Capture the cell that displays the provided text and extract its [x, y] central coordinate. 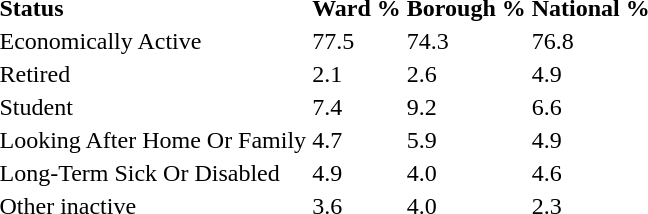
7.4 [357, 107]
4.0 [466, 173]
2.1 [357, 74]
5.9 [466, 140]
77.5 [357, 41]
74.3 [466, 41]
2.6 [466, 74]
9.2 [466, 107]
4.7 [357, 140]
4.9 [357, 173]
